Pinpoint the cell where the given text exists, returning its [X, Y] midpoint coordinate. 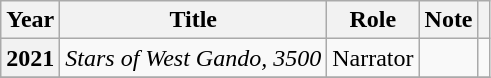
Role [373, 20]
Note [448, 20]
Title [194, 20]
Stars of West Gando, 3500 [194, 58]
Narrator [373, 58]
Year [30, 20]
2021 [30, 58]
